Provide the [x, y] coordinate of the cell's center where the given text is located.  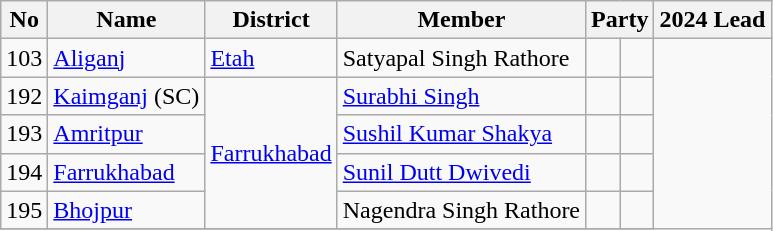
Etah [271, 58]
Sunil Dutt Dwivedi [461, 172]
Aliganj [126, 58]
Amritpur [126, 134]
District [271, 20]
2024 Lead [712, 20]
Name [126, 20]
Member [461, 20]
Satyapal Singh Rathore [461, 58]
Bhojpur [126, 210]
195 [24, 210]
Nagendra Singh Rathore [461, 210]
Surabhi Singh [461, 96]
103 [24, 58]
No [24, 20]
192 [24, 96]
Sushil Kumar Shakya [461, 134]
193 [24, 134]
Party [620, 20]
194 [24, 172]
Kaimganj (SC) [126, 96]
